Output the (X, Y) coordinate of the center of the cell containing the given text.  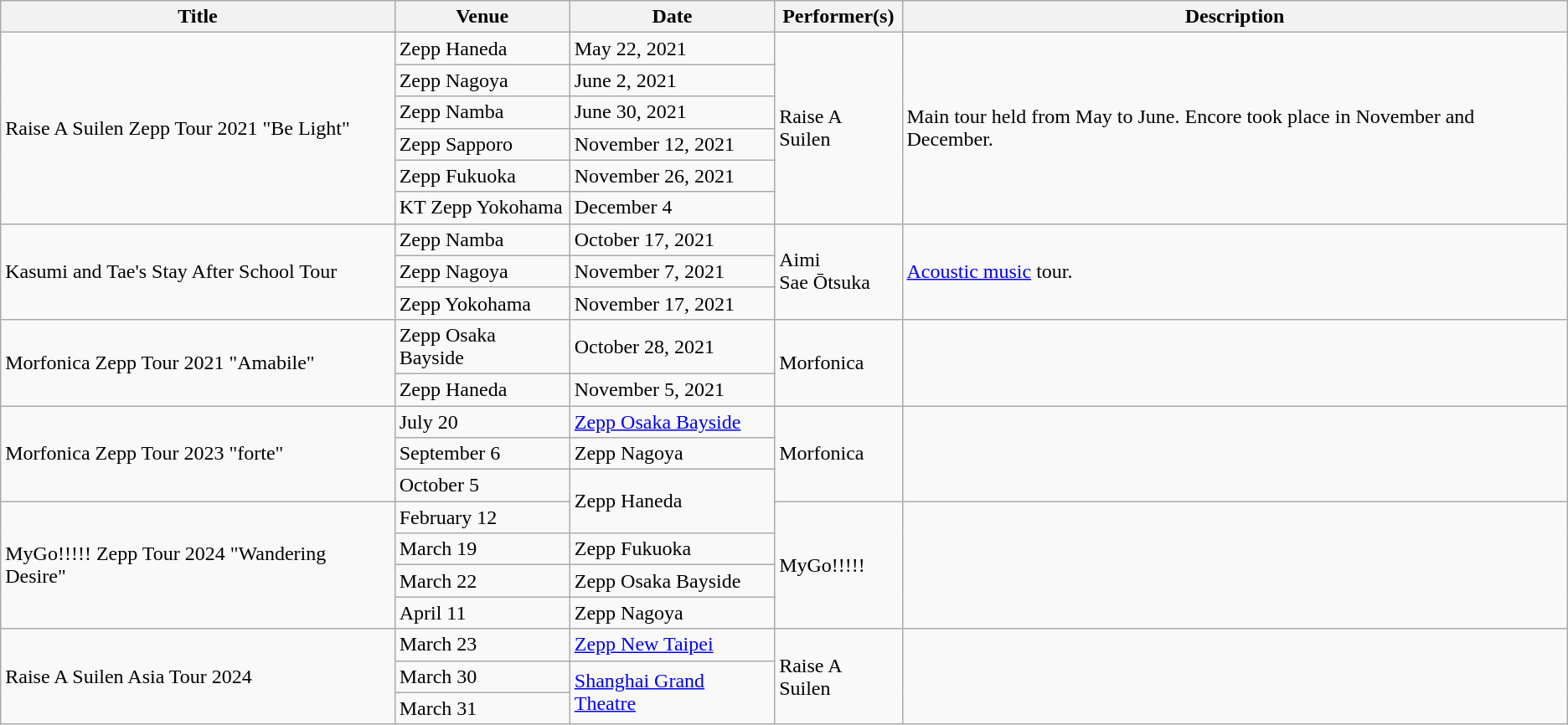
Zepp Yokohama (482, 303)
Performer(s) (838, 17)
September 6 (482, 454)
AimiSae Ōtsuka (838, 271)
November 17, 2021 (672, 303)
May 22, 2021 (672, 49)
Raise A Suilen Zepp Tour 2021 "Be Light" (198, 128)
Title (198, 17)
MyGo!!!!! (838, 565)
Raise A Suilen Asia Tour 2024 (198, 676)
Kasumi and Tae's Stay After School Tour (198, 271)
Morfonica Zepp Tour 2023 "forte" (198, 453)
Zepp New Taipei (672, 645)
March 19 (482, 549)
Zepp Sapporo (482, 144)
November 12, 2021 (672, 144)
December 4 (672, 208)
November 26, 2021 (672, 176)
Description (1235, 17)
April 11 (482, 613)
Main tour held from May to June. Encore took place in November and December. (1235, 128)
March 22 (482, 581)
October 17, 2021 (672, 239)
February 12 (482, 517)
Shanghai Grand Theatre (672, 692)
June 30, 2021 (672, 112)
KT Zepp Yokohama (482, 208)
Date (672, 17)
November 7, 2021 (672, 271)
March 23 (482, 645)
November 5, 2021 (672, 389)
October 28, 2021 (672, 347)
March 30 (482, 676)
Morfonica Zepp Tour 2021 "Amabile" (198, 362)
July 20 (482, 421)
October 5 (482, 486)
June 2, 2021 (672, 80)
Venue (482, 17)
Acoustic music tour. (1235, 271)
MyGo!!!!! Zepp Tour 2024 "Wandering Desire" (198, 565)
March 31 (482, 708)
